Return [X, Y] of the center of cell containing provided text 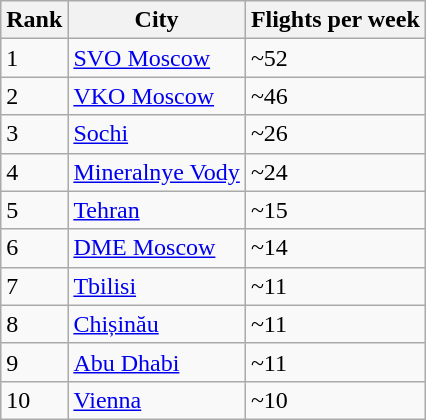
~52 [335, 58]
Tehran [156, 210]
VKO Moscow [156, 96]
2 [34, 96]
5 [34, 210]
~24 [335, 172]
Chișinău [156, 324]
9 [34, 362]
Rank [34, 20]
Flights per week [335, 20]
Mineralnye Vody [156, 172]
DME Moscow [156, 248]
~10 [335, 400]
7 [34, 286]
1 [34, 58]
6 [34, 248]
8 [34, 324]
10 [34, 400]
~14 [335, 248]
SVO Moscow [156, 58]
Vienna [156, 400]
Tbilisi [156, 286]
3 [34, 134]
~26 [335, 134]
~46 [335, 96]
4 [34, 172]
~15 [335, 210]
Abu Dhabi [156, 362]
Sochi [156, 134]
City [156, 20]
